Find where the given text appears and provide that cell's center as [X, Y] coordinate. 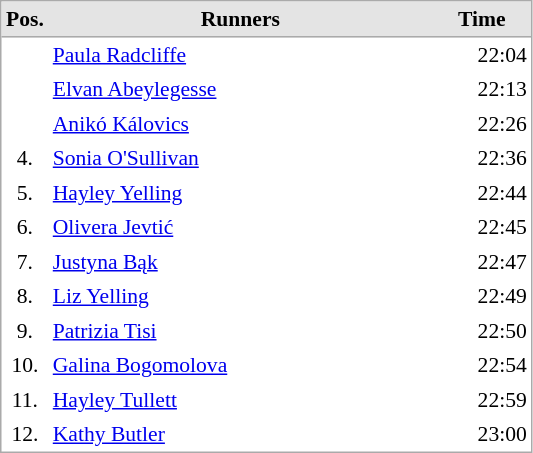
Hayley Yelling [240, 193]
22:44 [482, 193]
22:36 [482, 158]
Patrizia Tisi [240, 331]
Justyna Bąk [240, 261]
Time [482, 20]
10. [26, 365]
4. [26, 158]
22:26 [482, 123]
7. [26, 261]
22:45 [482, 227]
22:54 [482, 365]
Sonia O'Sullivan [240, 158]
8. [26, 296]
Anikó Kálovics [240, 123]
22:04 [482, 55]
Galina Bogomolova [240, 365]
Paula Radcliffe [240, 55]
22:13 [482, 89]
12. [26, 434]
Olivera Jevtić [240, 227]
Elvan Abeylegesse [240, 89]
Hayley Tullett [240, 399]
5. [26, 193]
23:00 [482, 434]
Pos. [26, 20]
22:49 [482, 296]
Kathy Butler [240, 434]
22:59 [482, 399]
Liz Yelling [240, 296]
9. [26, 331]
22:47 [482, 261]
6. [26, 227]
11. [26, 399]
22:50 [482, 331]
Runners [240, 20]
